Scan for the cell matching the given text and deliver its [x, y] coordinate at center. 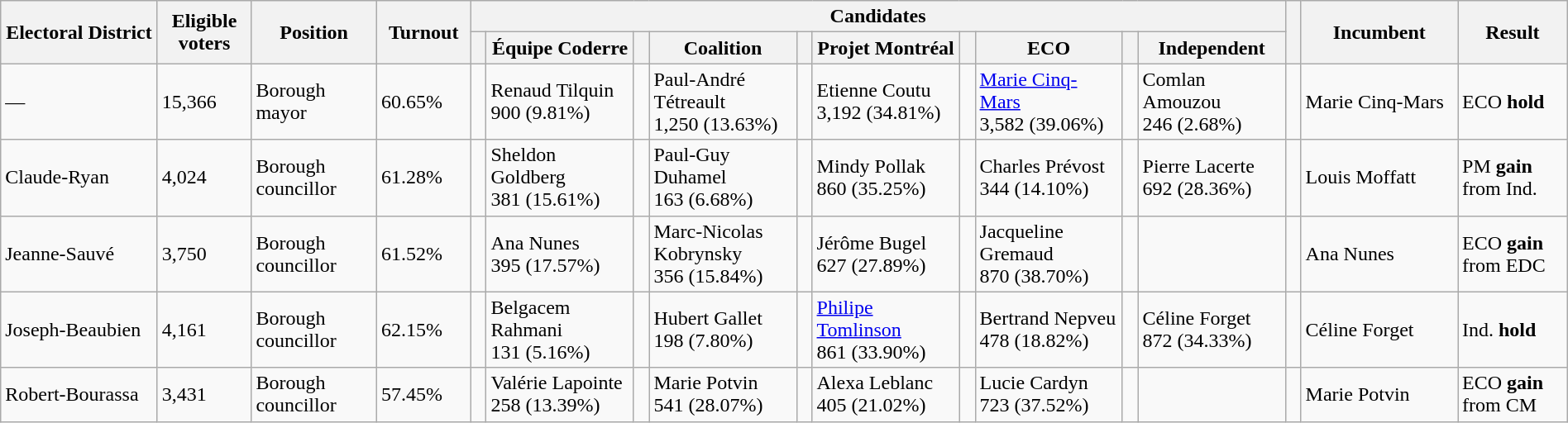
— [79, 102]
Coalition [723, 48]
Renaud Tilquin900 (9.81%) [560, 102]
PM gain from Ind. [1512, 178]
Céline Forget872 (34.33%) [1212, 330]
Turnout [423, 32]
Ana Nunes395 (17.57%) [560, 254]
Candidates [878, 17]
Comlan Amouzou246 (2.68%) [1212, 102]
Ana Nunes [1379, 254]
ECO gain from CM [1512, 395]
Electoral District [79, 32]
Charles Prévost344 (14.10%) [1049, 178]
4,161 [204, 330]
Marie Cinq-Mars [1379, 102]
Pierre Lacerte692 (28.36%) [1212, 178]
Joseph-Beaubien [79, 330]
Céline Forget [1379, 330]
Jérôme Bugel627 (27.89%) [886, 254]
Marie Potvin [1379, 395]
Jeanne-Sauvé [79, 254]
Lucie Cardyn723 (37.52%) [1049, 395]
Alexa Leblanc405 (21.02%) [886, 395]
Marie Potvin541 (28.07%) [723, 395]
61.52% [423, 254]
Eligible voters [204, 32]
Paul-André Tétreault1,250 (13.63%) [723, 102]
Hubert Gallet198 (7.80%) [723, 330]
Incumbent [1379, 32]
57.45% [423, 395]
Position [314, 32]
3,431 [204, 395]
15,366 [204, 102]
Valérie Lapointe258 (13.39%) [560, 395]
Borough mayor [314, 102]
Claude-Ryan [79, 178]
4,024 [204, 178]
Mindy Pollak860 (35.25%) [886, 178]
Ind. hold [1512, 330]
Louis Moffatt [1379, 178]
Bertrand Nepveu478 (18.82%) [1049, 330]
Sheldon Goldberg381 (15.61%) [560, 178]
Jacqueline Gremaud870 (38.70%) [1049, 254]
ECO hold [1512, 102]
Belgacem Rahmani131 (5.16%) [560, 330]
Result [1512, 32]
Robert-Bourassa [79, 395]
Marie Cinq-Mars3,582 (39.06%) [1049, 102]
Independent [1212, 48]
Marc-Nicolas Kobrynsky356 (15.84%) [723, 254]
3,750 [204, 254]
Paul-Guy Duhamel163 (6.68%) [723, 178]
ECO gain from EDC [1512, 254]
Projet Montréal [886, 48]
Équipe Coderre [560, 48]
60.65% [423, 102]
ECO [1049, 48]
62.15% [423, 330]
Philipe Tomlinson861 (33.90%) [886, 330]
61.28% [423, 178]
Etienne Coutu3,192 (34.81%) [886, 102]
